Locate the cell with the specified text and output its [x, y] center coordinate. 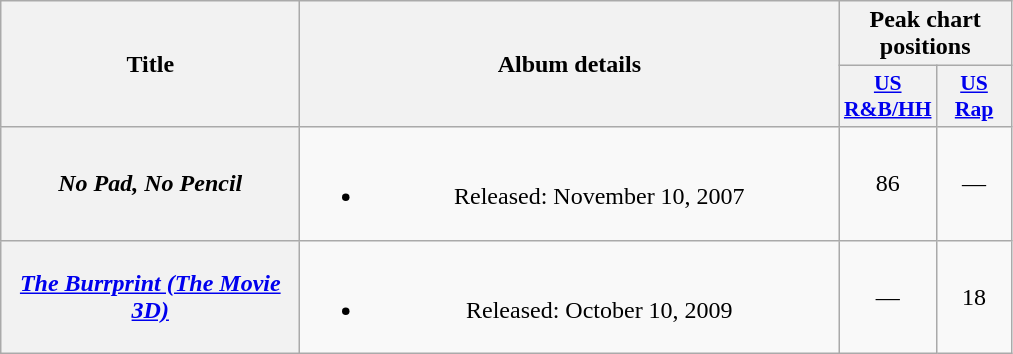
18 [974, 296]
No Pad, No Pencil [150, 184]
USR&B/HH [888, 96]
Peak chart positions [926, 34]
Album details [570, 64]
Released: October 10, 2009 [570, 296]
USRap [974, 96]
Title [150, 64]
Released: November 10, 2007 [570, 184]
The Burrprint (The Movie 3D) [150, 296]
86 [888, 184]
